Provide the [X, Y] coordinate of the cell's center where the given text is located.  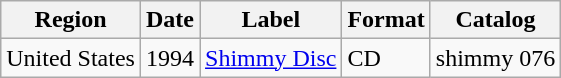
shimmy 076 [495, 58]
Date [170, 20]
CD [386, 58]
Shimmy Disc [271, 58]
Label [271, 20]
Format [386, 20]
1994 [170, 58]
Catalog [495, 20]
United States [71, 58]
Region [71, 20]
